For the text-containing cell, return its midpoint in [X, Y] coordinate format. 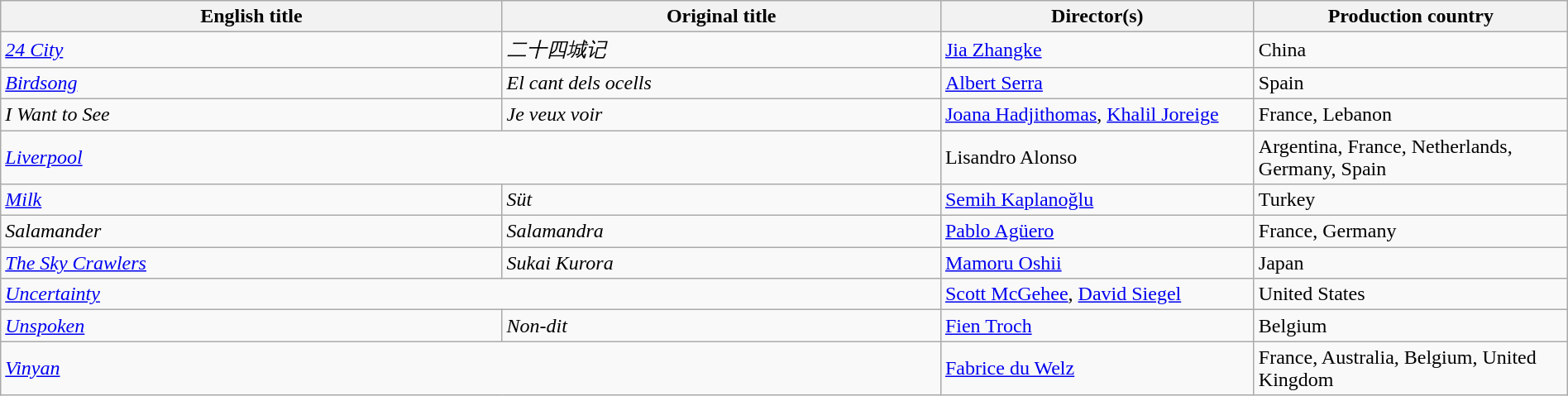
24 City [251, 50]
二十四城记 [721, 50]
Semih Kaplanoğlu [1097, 200]
Liverpool [471, 157]
Salamandra [721, 231]
Birdsong [251, 83]
Director(s) [1097, 17]
Albert Serra [1097, 83]
Turkey [1411, 200]
Scott McGehee, David Siegel [1097, 294]
Je veux voir [721, 114]
Uncertainty [471, 294]
China [1411, 50]
Spain [1411, 83]
Non-dit [721, 326]
Fien Troch [1097, 326]
English title [251, 17]
Pablo Agüero [1097, 231]
Argentina, France, Netherlands, Germany, Spain [1411, 157]
Lisandro Alonso [1097, 157]
Mamoru Oshii [1097, 263]
Fabrice du Welz [1097, 369]
Joana Hadjithomas, Khalil Joreige [1097, 114]
Milk [251, 200]
Unspoken [251, 326]
Belgium [1411, 326]
United States [1411, 294]
El cant dels ocells [721, 83]
France, Australia, Belgium, United Kingdom [1411, 369]
Jia Zhangke [1097, 50]
Original title [721, 17]
Japan [1411, 263]
Salamander [251, 231]
France, Germany [1411, 231]
The Sky Crawlers [251, 263]
Production country [1411, 17]
Vinyan [471, 369]
France, Lebanon [1411, 114]
Süt [721, 200]
I Want to See [251, 114]
Sukai Kurora [721, 263]
